Provide the [x, y] coordinate of the cell's center where the given text is located.  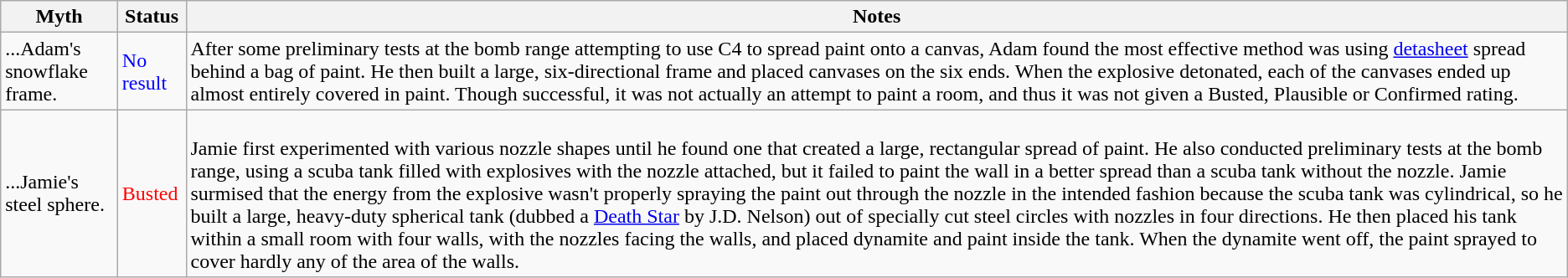
...Jamie's steel sphere. [59, 193]
No result [152, 71]
...Adam's snowflake frame. [59, 71]
Notes [876, 17]
Busted [152, 193]
Myth [59, 17]
Status [152, 17]
